Output the (x, y) coordinate of the center of the cell containing the given text.  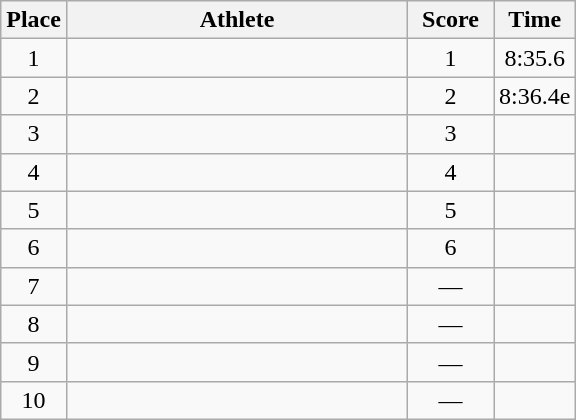
8:35.6 (535, 58)
Athlete (236, 20)
10 (34, 400)
8 (34, 324)
8:36.4e (535, 96)
7 (34, 286)
Time (535, 20)
Place (34, 20)
Score (451, 20)
9 (34, 362)
